Locate the cell with the specified text and output its [x, y] center coordinate. 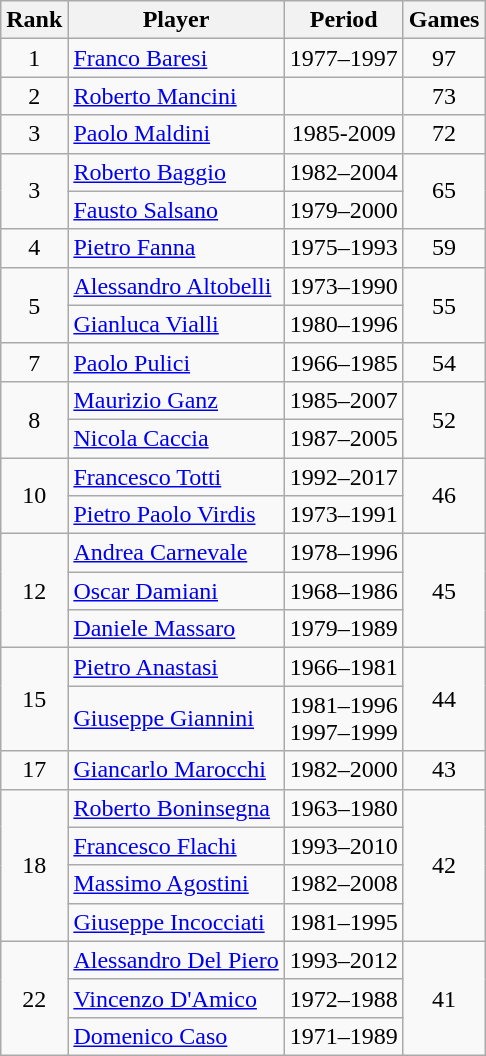
42 [444, 865]
5 [34, 305]
Roberto Baggio [176, 172]
1992–2017 [344, 477]
Francesco Totti [176, 477]
Pietro Paolo Virdis [176, 515]
1973–1990 [344, 286]
Roberto Boninsegna [176, 808]
1972–1988 [344, 998]
1973–1991 [344, 515]
72 [444, 134]
45 [444, 591]
1963–1980 [344, 808]
1982–2008 [344, 884]
1981–1996 1997–1999 [344, 718]
43 [444, 770]
8 [34, 419]
4 [34, 248]
52 [444, 419]
1993–2012 [344, 960]
65 [444, 191]
Francesco Flachi [176, 846]
17 [34, 770]
Gianluca Vialli [176, 324]
41 [444, 998]
1981–1995 [344, 922]
2 [34, 96]
1971–1989 [344, 1036]
59 [444, 248]
Paolo Maldini [176, 134]
15 [34, 700]
1966–1985 [344, 362]
18 [34, 865]
1975–1993 [344, 248]
Vincenzo D'Amico [176, 998]
1977–1997 [344, 58]
1987–2005 [344, 438]
1985-2009 [344, 134]
1993–2010 [344, 846]
10 [34, 496]
44 [444, 700]
Pietro Anastasi [176, 667]
46 [444, 496]
Franco Baresi [176, 58]
1966–1981 [344, 667]
Daniele Massaro [176, 629]
Fausto Salsano [176, 210]
1978–1996 [344, 553]
1982–2004 [344, 172]
Maurizio Ganz [176, 400]
Alessandro Altobelli [176, 286]
Alessandro Del Piero [176, 960]
Oscar Damiani [176, 591]
Pietro Fanna [176, 248]
1985–2007 [344, 400]
7 [34, 362]
1979–2000 [344, 210]
1 [34, 58]
Domenico Caso [176, 1036]
Period [344, 20]
54 [444, 362]
Player [176, 20]
Giuseppe Giannini [176, 718]
Nicola Caccia [176, 438]
1980–1996 [344, 324]
12 [34, 591]
Massimo Agostini [176, 884]
73 [444, 96]
Rank [34, 20]
Andrea Carnevale [176, 553]
1979–1989 [344, 629]
Roberto Mancini [176, 96]
22 [34, 998]
1982–2000 [344, 770]
1968–1986 [344, 591]
97 [444, 58]
Games [444, 20]
Giuseppe Incocciati [176, 922]
Paolo Pulici [176, 362]
Giancarlo Marocchi [176, 770]
55 [444, 305]
